Extract the (x, y) coordinate from the center of the cell holding the provided text.  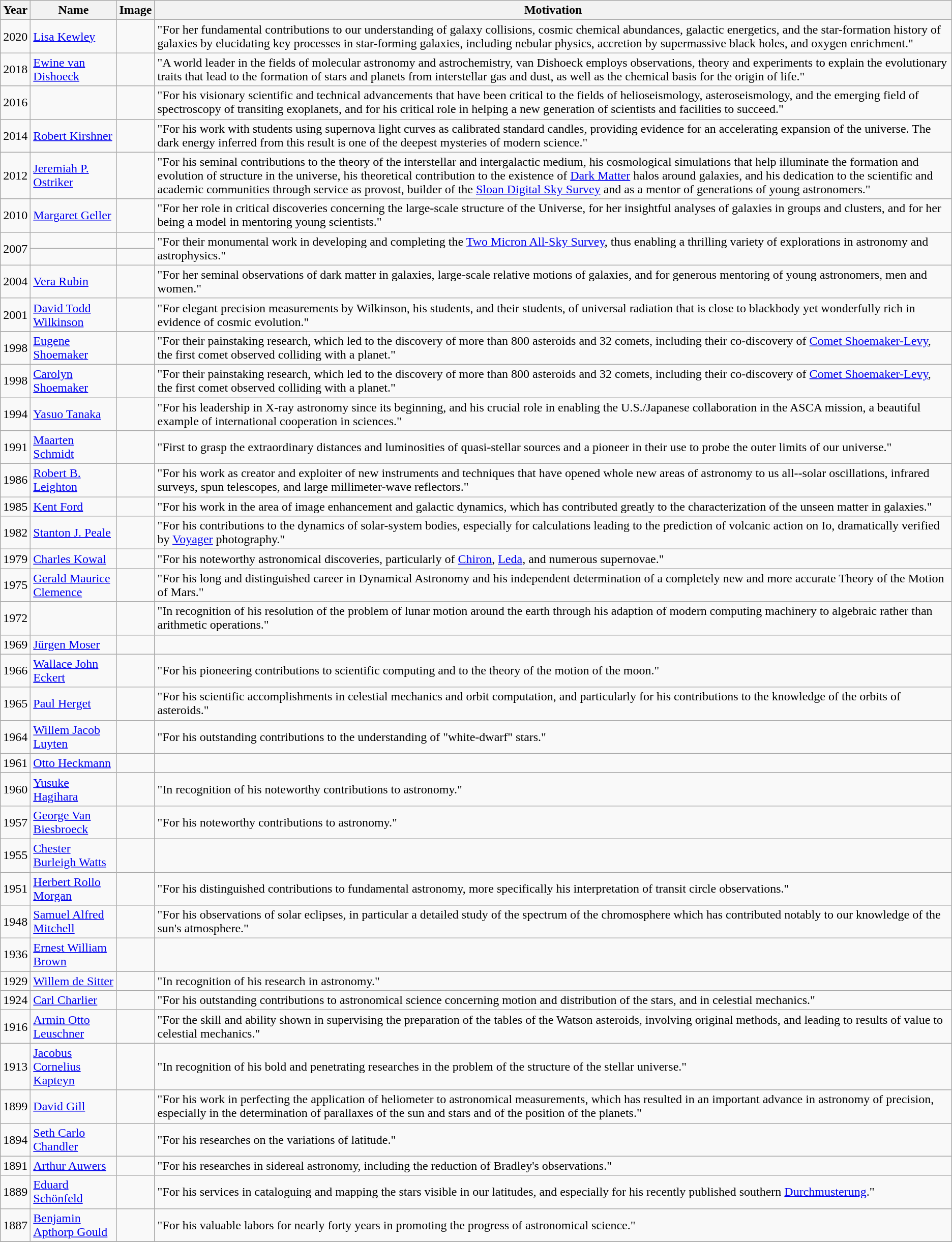
1986 (15, 480)
Herbert Rollo Morgan (73, 888)
Ernest William Brown (73, 955)
Jacobus Cornelius Kapteyn (73, 1067)
1894 (15, 1139)
Paul Herget (73, 704)
Gerald Maurice Clemence (73, 585)
Willem Jacob Luyten (73, 736)
1891 (15, 1166)
Jürgen Moser (73, 644)
Image (135, 10)
1982 (15, 533)
1951 (15, 888)
Carolyn Shoemaker (73, 380)
Name (73, 10)
David Todd Wilkinson (73, 314)
1960 (15, 789)
Armin Otto Leuschner (73, 1026)
2018 (15, 69)
1969 (15, 644)
Chester Burleigh Watts (73, 855)
1929 (15, 981)
Willem de Sitter (73, 981)
"For his researches in sidereal astronomy, including the reduction of Bradley's observations." (553, 1166)
2014 (15, 135)
"In recognition of his noteworthy contributions to astronomy." (553, 789)
2004 (15, 282)
"For his researches on the variations of latitude." (553, 1139)
Eduard Schönfeld (73, 1192)
2007 (15, 248)
1972 (15, 618)
2016 (15, 103)
"For his pioneering contributions to scientific computing and to the theory of the motion of the moon." (553, 670)
1975 (15, 585)
1961 (15, 763)
Vera Rubin (73, 282)
Arthur Auwers (73, 1166)
Year (15, 10)
1924 (15, 1000)
George Van Biesbroeck (73, 822)
1964 (15, 736)
Samuel Alfred Mitchell (73, 922)
Maarten Schmidt (73, 448)
2020 (15, 37)
Charles Kowal (73, 559)
1887 (15, 1225)
1889 (15, 1192)
"For his distinguished contributions to fundamental astronomy, more specifically his interpretation of transit circle observations." (553, 888)
"For his valuable labors for nearly forty years in promoting the progress of astronomical science." (553, 1225)
1899 (15, 1107)
1913 (15, 1067)
2012 (15, 175)
Carl Charlier (73, 1000)
Yusuke Hagihara (73, 789)
1985 (15, 507)
Robert Kirshner (73, 135)
Margaret Geller (73, 216)
Eugene Shoemaker (73, 348)
"For his services in cataloguing and mapping the stars visible in our latitudes, and especially for his recently published southern Durchmusterung." (553, 1192)
"In recognition of his research in astronomy." (553, 981)
2010 (15, 216)
Motivation (553, 10)
Robert B. Leighton (73, 480)
1994 (15, 414)
"For his outstanding contributions to the understanding of "white-dwarf" stars." (553, 736)
1936 (15, 955)
1916 (15, 1026)
1965 (15, 704)
Benjamin Apthorp Gould (73, 1225)
Seth Carlo Chandler (73, 1139)
1955 (15, 855)
Stanton J. Peale (73, 533)
Kent Ford (73, 507)
Jeremiah P. Ostriker (73, 175)
Wallace John Eckert (73, 670)
"For his outstanding contributions to astronomical science concerning motion and distribution of the stars, and in celestial mechanics." (553, 1000)
1991 (15, 448)
1979 (15, 559)
"For his noteworthy contributions to astronomy." (553, 822)
David Gill (73, 1107)
1948 (15, 922)
"For his noteworthy astronomical discoveries, particularly of Chiron, Leda, and numerous supernovae." (553, 559)
1957 (15, 822)
"In recognition of his bold and penetrating researches in the problem of the structure of the stellar universe." (553, 1067)
Lisa Kewley (73, 37)
1966 (15, 670)
Otto Heckmann (73, 763)
Yasuo Tanaka (73, 414)
2001 (15, 314)
Ewine van Dishoeck (73, 69)
